Pinpoint the cell where the given text exists, returning its (x, y) midpoint coordinate. 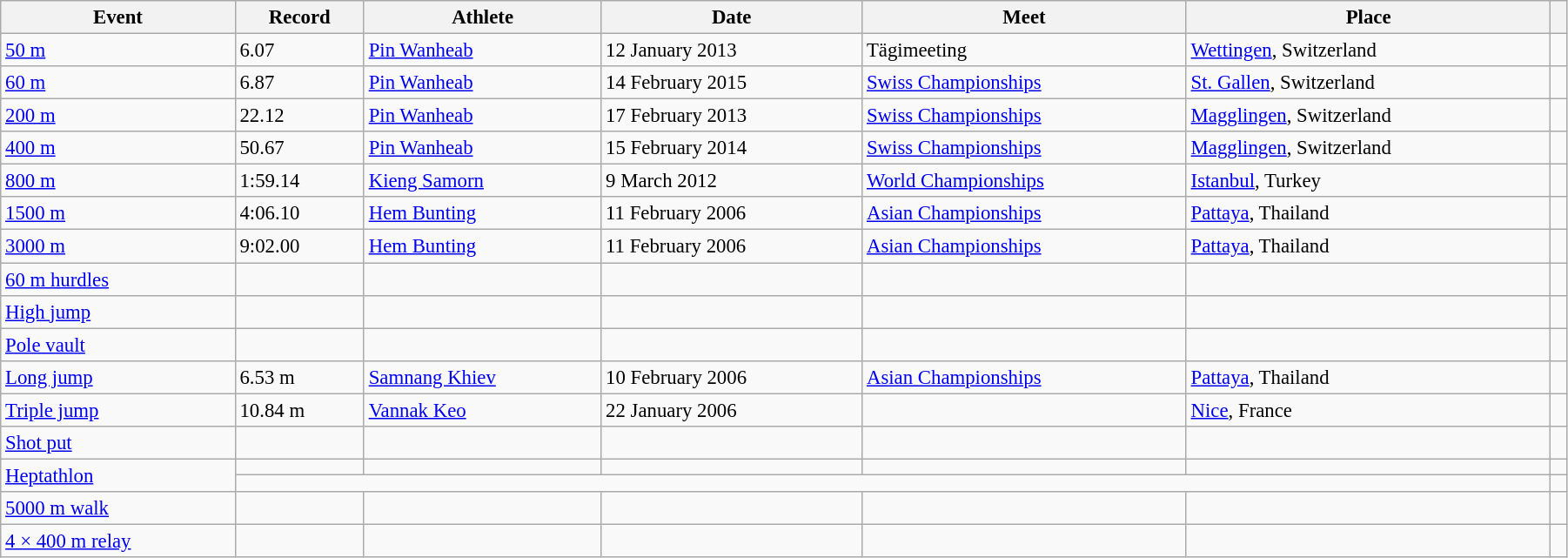
60 m (118, 83)
Meet (1025, 17)
Tägimeeting (1025, 50)
Vannak Keo (482, 410)
12 January 2013 (732, 50)
World Championships (1025, 181)
9:02.00 (299, 246)
Date (732, 17)
6.07 (299, 50)
4:06.10 (299, 213)
22 January 2006 (732, 410)
6.87 (299, 83)
Nice, France (1368, 410)
Event (118, 17)
10 February 2006 (732, 377)
4 × 400 m relay (118, 541)
50.67 (299, 148)
Record (299, 17)
15 February 2014 (732, 148)
5000 m walk (118, 508)
1500 m (118, 213)
9 March 2012 (732, 181)
Long jump (118, 377)
6.53 m (299, 377)
Place (1368, 17)
14 February 2015 (732, 83)
Triple jump (118, 410)
Athlete (482, 17)
200 m (118, 116)
Wettingen, Switzerland (1368, 50)
Pole vault (118, 345)
Shot put (118, 443)
St. Gallen, Switzerland (1368, 83)
Istanbul, Turkey (1368, 181)
Kieng Samorn (482, 181)
50 m (118, 50)
22.12 (299, 116)
10.84 m (299, 410)
400 m (118, 148)
800 m (118, 181)
3000 m (118, 246)
Heptathlon (118, 475)
17 February 2013 (732, 116)
High jump (118, 312)
Samnang Khiev (482, 377)
60 m hurdles (118, 279)
1:59.14 (299, 181)
